Pinpoint the cell where the given text exists, returning its (X, Y) midpoint coordinate. 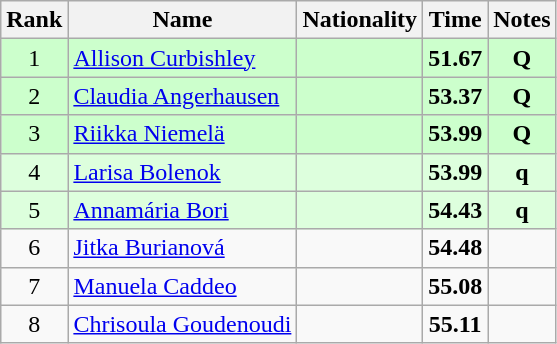
5 (34, 210)
4 (34, 172)
Nationality (360, 20)
Time (456, 20)
2 (34, 96)
51.67 (456, 58)
8 (34, 324)
54.43 (456, 210)
Larisa Bolenok (182, 172)
Annamária Bori (182, 210)
Allison Curbishley (182, 58)
Rank (34, 20)
3 (34, 134)
55.11 (456, 324)
Name (182, 20)
Notes (522, 20)
Claudia Angerhausen (182, 96)
Jitka Burianová (182, 248)
Riikka Niemelä (182, 134)
6 (34, 248)
53.37 (456, 96)
Manuela Caddeo (182, 286)
55.08 (456, 286)
1 (34, 58)
Chrisoula Goudenoudi (182, 324)
54.48 (456, 248)
7 (34, 286)
